Return the (x, y) coordinate for the center point of the cell that contains the specified text.  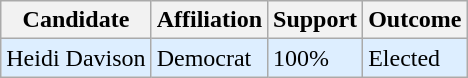
Support (316, 20)
100% (316, 58)
Candidate (76, 20)
Heidi Davison (76, 58)
Affiliation (209, 20)
Outcome (415, 20)
Democrat (209, 58)
Elected (415, 58)
